Search for the cell housing the specified text and yield its [X, Y] center coordinate. 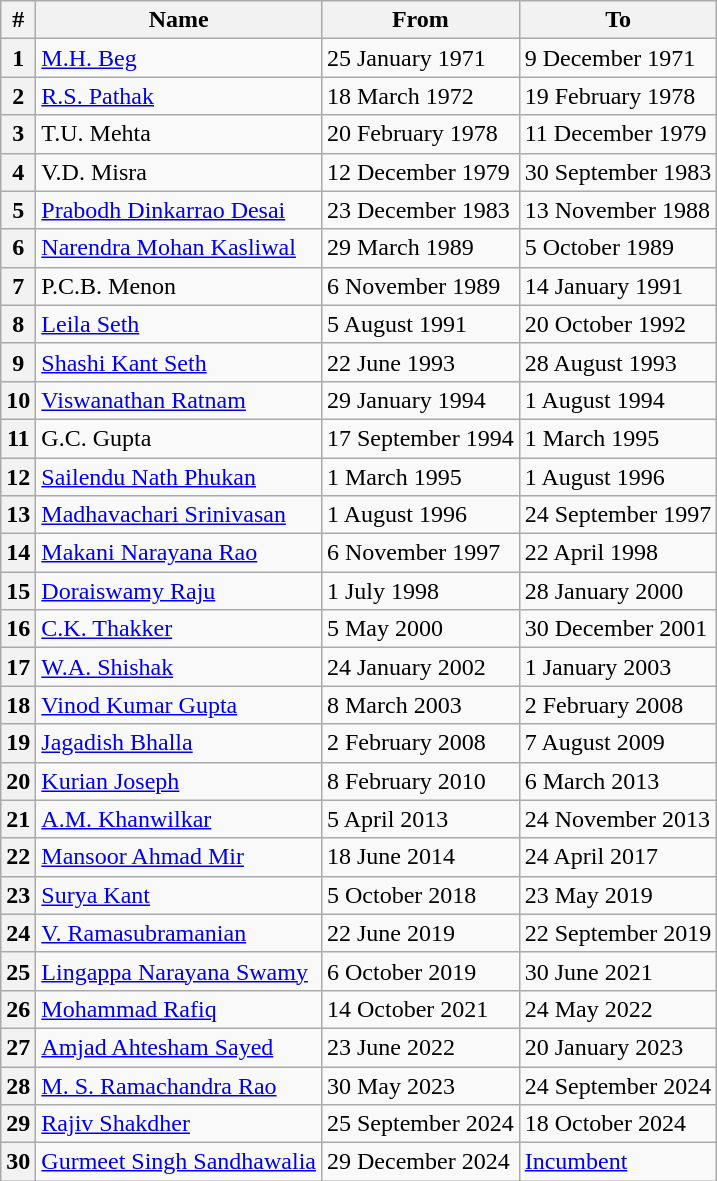
1 August 1994 [618, 400]
22 [18, 857]
Vinod Kumar Gupta [179, 705]
8 February 2010 [420, 781]
7 [18, 286]
9 December 1971 [618, 58]
Name [179, 20]
21 [18, 819]
6 October 2019 [420, 971]
29 March 1989 [420, 248]
Leila Seth [179, 324]
26 [18, 1009]
24 May 2022 [618, 1009]
24 April 2017 [618, 857]
R.S. Pathak [179, 96]
20 [18, 781]
Jagadish Bhalla [179, 743]
29 December 2024 [420, 1162]
30 December 2001 [618, 629]
8 [18, 324]
Rajiv Shakdher [179, 1124]
11 [18, 438]
30 May 2023 [420, 1085]
5 August 1991 [420, 324]
15 [18, 591]
17 September 1994 [420, 438]
28 August 1993 [618, 362]
P.C.B. Menon [179, 286]
Mohammad Rafiq [179, 1009]
14 [18, 553]
Lingappa Narayana Swamy [179, 971]
6 November 1989 [420, 286]
Kurian Joseph [179, 781]
11 December 1979 [618, 134]
16 [18, 629]
20 January 2023 [618, 1047]
28 January 2000 [618, 591]
18 March 1972 [420, 96]
23 [18, 895]
13 [18, 515]
Doraiswamy Raju [179, 591]
G.C. Gupta [179, 438]
18 June 2014 [420, 857]
29 January 1994 [420, 400]
Makani Narayana Rao [179, 553]
27 [18, 1047]
3 [18, 134]
4 [18, 172]
22 June 1993 [420, 362]
# [18, 20]
Mansoor Ahmad Mir [179, 857]
M.H. Beg [179, 58]
2 [18, 96]
Shashi Kant Seth [179, 362]
25 September 2024 [420, 1124]
23 December 1983 [420, 210]
From [420, 20]
22 April 1998 [618, 553]
10 [18, 400]
9 [18, 362]
23 June 2022 [420, 1047]
5 October 2018 [420, 895]
6 March 2013 [618, 781]
30 June 2021 [618, 971]
22 June 2019 [420, 933]
12 December 1979 [420, 172]
17 [18, 667]
W.A. Shishak [179, 667]
13 November 1988 [618, 210]
8 March 2003 [420, 705]
T.U. Mehta [179, 134]
19 February 1978 [618, 96]
25 January 1971 [420, 58]
14 January 1991 [618, 286]
Viswanathan Ratnam [179, 400]
24 September 2024 [618, 1085]
25 [18, 971]
24 January 2002 [420, 667]
19 [18, 743]
M. S. Ramachandra Rao [179, 1085]
1 July 1998 [420, 591]
30 [18, 1162]
23 May 2019 [618, 895]
Gurmeet Singh Sandhawalia [179, 1162]
24 September 1997 [618, 515]
To [618, 20]
1 January 2003 [618, 667]
28 [18, 1085]
14 October 2021 [420, 1009]
5 April 2013 [420, 819]
5 [18, 210]
C.K. Thakker [179, 629]
A.M. Khanwilkar [179, 819]
30 September 1983 [618, 172]
V.D. Misra [179, 172]
5 October 1989 [618, 248]
6 November 1997 [420, 553]
20 October 1992 [618, 324]
Surya Kant [179, 895]
24 [18, 933]
1 [18, 58]
Narendra Mohan Kasliwal [179, 248]
V. Ramasubramanian [179, 933]
24 November 2013 [618, 819]
12 [18, 477]
Madhavachari Srinivasan [179, 515]
5 May 2000 [420, 629]
18 [18, 705]
Prabodh Dinkarrao Desai [179, 210]
Incumbent [618, 1162]
7 August 2009 [618, 743]
20 February 1978 [420, 134]
18 October 2024 [618, 1124]
Amjad Ahtesham Sayed [179, 1047]
Sailendu Nath Phukan [179, 477]
22 September 2019 [618, 933]
6 [18, 248]
29 [18, 1124]
